Output the [X, Y] coordinate of the center of the cell containing the given text.  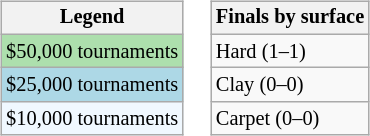
Carpet (0–0) [290, 119]
$50,000 tournaments [92, 51]
Legend [92, 18]
Hard (1–1) [290, 51]
Finals by surface [290, 18]
$10,000 tournaments [92, 119]
Clay (0–0) [290, 85]
$25,000 tournaments [92, 85]
